Return the (X, Y) coordinate for the center point of the cell that contains the specified text.  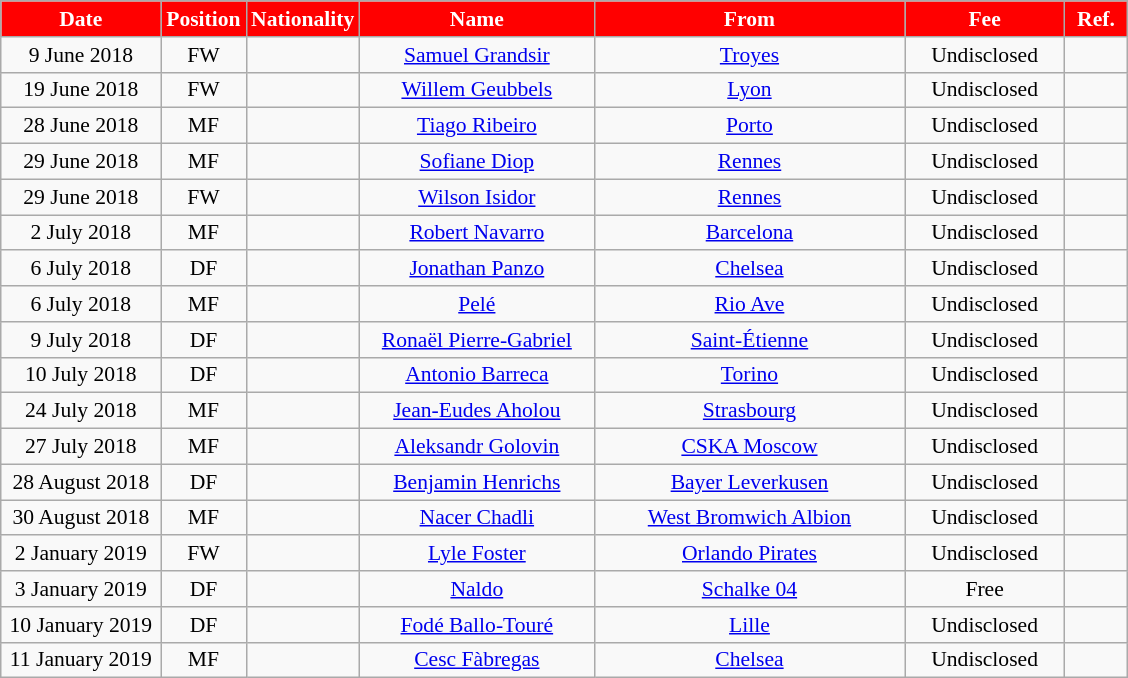
9 July 2018 (81, 340)
Schalke 04 (749, 589)
Jean-Eudes Aholou (476, 411)
30 August 2018 (81, 518)
2 January 2019 (81, 554)
Bayer Leverkusen (749, 482)
West Bromwich Albion (749, 518)
Barcelona (749, 233)
27 July 2018 (81, 447)
Saint-Étienne (749, 340)
Nacer Chadli (476, 518)
Fodé Ballo-Touré (476, 625)
Free (985, 589)
Position (204, 19)
Ref. (1096, 19)
From (749, 19)
Naldo (476, 589)
Orlando Pirates (749, 554)
Troyes (749, 55)
Lille (749, 625)
Wilson Isidor (476, 197)
Willem Geubbels (476, 90)
Name (476, 19)
3 January 2019 (81, 589)
Pelé (476, 304)
Porto (749, 126)
10 January 2019 (81, 625)
CSKA Moscow (749, 447)
Nationality (302, 19)
Antonio Barreca (476, 375)
28 August 2018 (81, 482)
Sofiane Diop (476, 162)
Lyle Foster (476, 554)
Benjamin Henrichs (476, 482)
Strasbourg (749, 411)
Cesc Fàbregas (476, 660)
24 July 2018 (81, 411)
Lyon (749, 90)
11 January 2019 (81, 660)
Date (81, 19)
Rio Ave (749, 304)
2 July 2018 (81, 233)
Robert Navarro (476, 233)
28 June 2018 (81, 126)
Torino (749, 375)
Ronaël Pierre-Gabriel (476, 340)
19 June 2018 (81, 90)
Fee (985, 19)
Jonathan Panzo (476, 269)
Samuel Grandsir (476, 55)
9 June 2018 (81, 55)
Aleksandr Golovin (476, 447)
Tiago Ribeiro (476, 126)
10 July 2018 (81, 375)
